From the cell containing the given text, extract its center point as (x, y) coordinate. 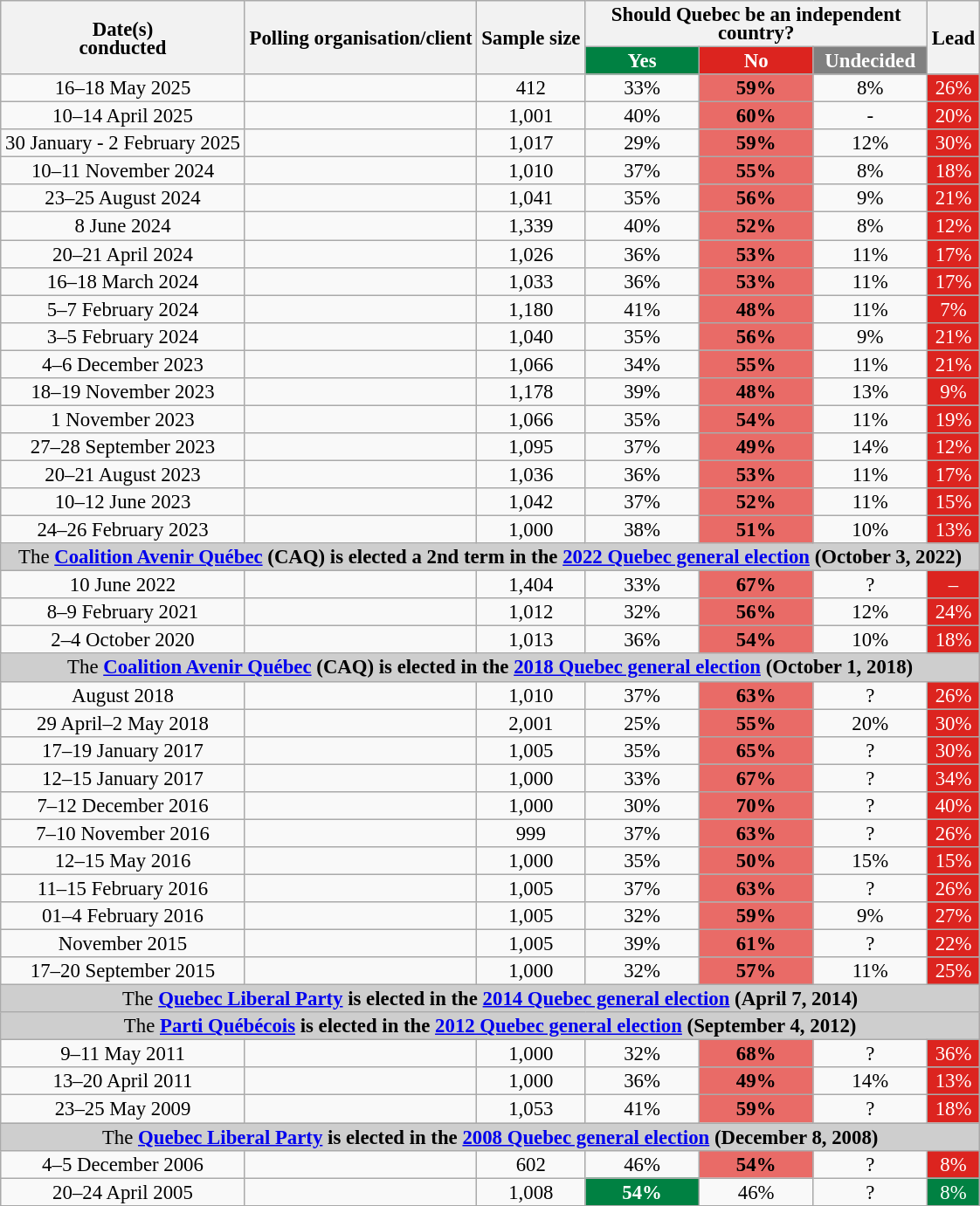
4–5 December 2006 (122, 1164)
Date(s)conducted (122, 38)
1,012 (531, 612)
1,041 (531, 199)
27–28 September 2023 (122, 447)
10–11 November 2024 (122, 171)
10–14 April 2025 (122, 116)
68% (756, 1054)
70% (756, 806)
602 (531, 1164)
August 2018 (122, 695)
1,026 (531, 254)
1,404 (531, 585)
The Coalition Avenir Québec (CAQ) is elected in the 2018 Quebec general election (October 1, 2018) (491, 668)
22% (954, 944)
19% (954, 419)
The Quebec Liberal Party is elected in the 2008 Quebec general election (December 8, 2008) (491, 1137)
11–15 February 2016 (122, 888)
01–4 February 2016 (122, 916)
– (954, 585)
23–25 May 2009 (122, 1109)
24–26 February 2023 (122, 530)
1,180 (531, 309)
1,013 (531, 640)
1,008 (531, 1192)
The Quebec Liberal Party is elected in the 2014 Quebec general election (April 7, 2014) (491, 999)
8–9 February 2021 (122, 612)
20–21 August 2023 (122, 474)
5–7 February 2024 (122, 309)
1,339 (531, 226)
51% (756, 530)
Should Quebec be an independent country? (756, 24)
8 June 2024 (122, 226)
50% (756, 861)
2,001 (531, 723)
38% (643, 530)
10 June 2022 (122, 585)
7–10 November 2016 (122, 833)
November 2015 (122, 944)
30 January - 2 February 2025 (122, 143)
16–18 May 2025 (122, 88)
61% (756, 944)
23–25 August 2024 (122, 199)
The Coalition Avenir Québec (CAQ) is elected a 2nd term in the 2022 Quebec general election (October 3, 2022) (491, 557)
1,040 (531, 336)
1,053 (531, 1109)
1 November 2023 (122, 419)
1,095 (531, 447)
20–21 April 2024 (122, 254)
1,178 (531, 392)
29 April–2 May 2018 (122, 723)
The Parti Québécois is elected in the 2012 Quebec general election (September 4, 2012) (491, 1026)
999 (531, 833)
2–4 October 2020 (122, 640)
16–18 March 2024 (122, 281)
65% (756, 750)
9–11 May 2011 (122, 1054)
60% (756, 116)
Yes (643, 61)
1,017 (531, 143)
Undecided (870, 61)
Lead (954, 38)
20–24 April 2005 (122, 1192)
4–6 December 2023 (122, 364)
7% (954, 309)
1,001 (531, 116)
57% (756, 971)
No (756, 61)
- (870, 116)
17–20 September 2015 (122, 971)
1,036 (531, 474)
1,033 (531, 281)
3–5 February 2024 (122, 336)
13–20 April 2011 (122, 1081)
12–15 May 2016 (122, 861)
24% (954, 612)
10–12 June 2023 (122, 502)
17–19 January 2017 (122, 750)
412 (531, 88)
1,042 (531, 502)
7–12 December 2016 (122, 806)
12–15 January 2017 (122, 778)
29% (643, 143)
Sample size (531, 38)
18–19 November 2023 (122, 392)
Polling organisation/client (361, 38)
27% (954, 916)
